Scan for the cell matching the given text and deliver its (x, y) coordinate at center. 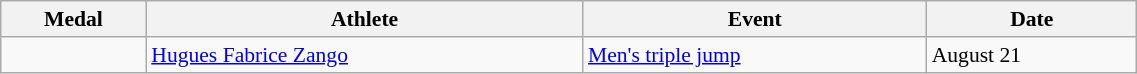
Event (755, 19)
Date (1032, 19)
Hugues Fabrice Zango (364, 55)
August 21 (1032, 55)
Athlete (364, 19)
Medal (74, 19)
Men's triple jump (755, 55)
